Capture the cell that displays the provided text and extract its (X, Y) central coordinate. 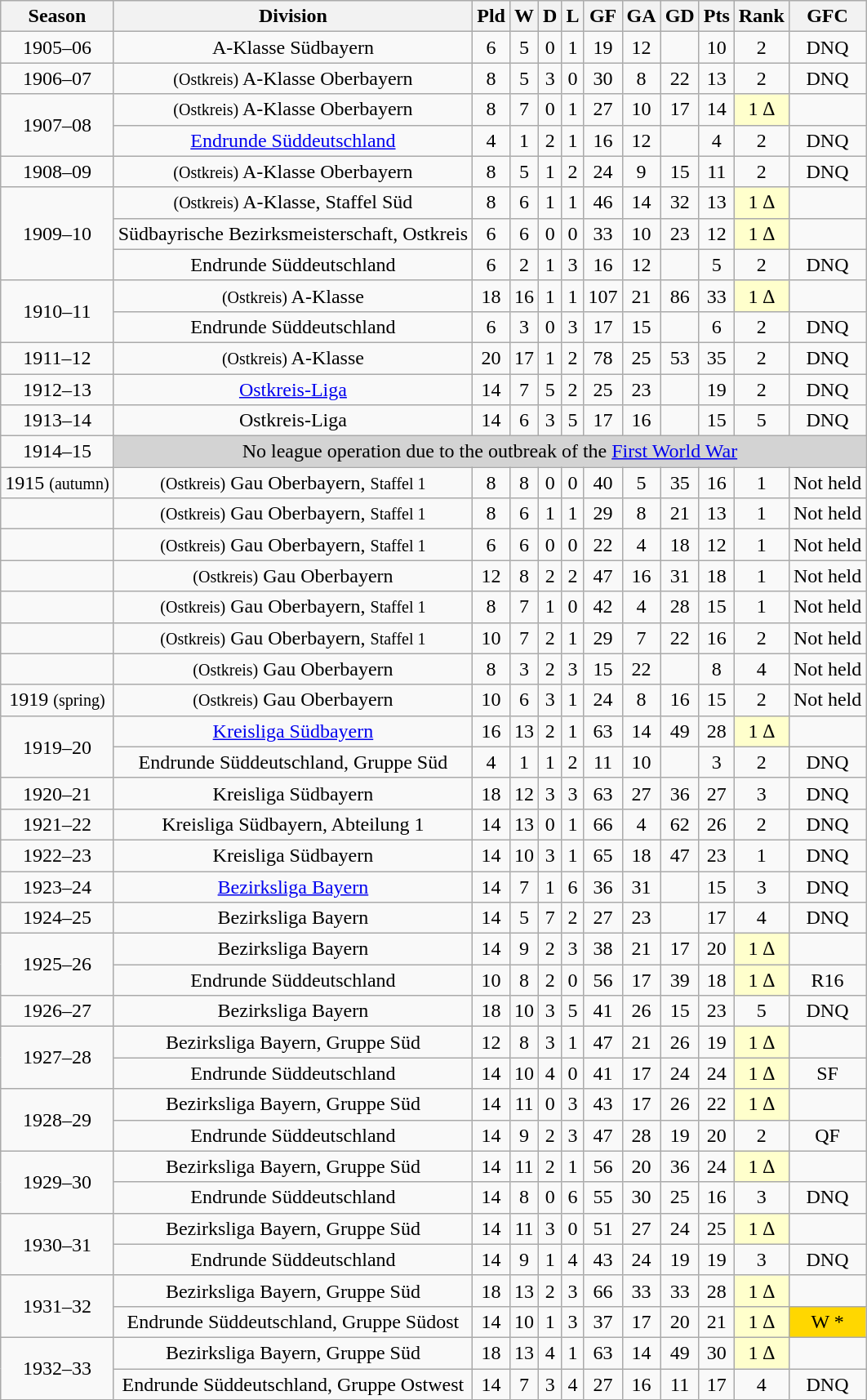
1926–27 (57, 1011)
1932–33 (57, 1368)
Rank (761, 16)
1930–31 (57, 1244)
Südbayrische Bezirksmeisterschaft, Ostkreis (293, 234)
1907–08 (57, 125)
1919–20 (57, 747)
1910–11 (57, 311)
QF (827, 1135)
Division (293, 16)
No league operation due to the outbreak of the First World War (490, 452)
1924–25 (57, 918)
Kreisliga Südbayern, Abteilung 1 (293, 824)
1912–13 (57, 390)
38 (602, 949)
1922–23 (57, 855)
55 (602, 1197)
86 (679, 296)
1915 (autumn) (57, 483)
GF (602, 16)
32 (679, 203)
W (524, 16)
1931–32 (57, 1306)
1906–07 (57, 78)
Season (57, 16)
GFC (827, 16)
1913–14 (57, 421)
1920–21 (57, 793)
1908–09 (57, 172)
GD (679, 16)
Endrunde Süddeutschland, Gruppe Südost (293, 1322)
1905–06 (57, 47)
A-Klasse Südbayern (293, 47)
40 (602, 483)
W * (827, 1322)
65 (602, 855)
1925–26 (57, 965)
Pts (717, 16)
Pld (491, 16)
1919 (spring) (57, 700)
1929–30 (57, 1182)
39 (679, 980)
D (550, 16)
42 (602, 607)
46 (602, 203)
62 (679, 824)
51 (602, 1228)
Endrunde Süddeutschland, Gruppe Süd (293, 762)
1923–24 (57, 886)
(Ostkreis) A-Klasse, Staffel Süd (293, 203)
37 (602, 1322)
L (573, 16)
Endrunde Süddeutschland, Gruppe Ostwest (293, 1384)
1909–10 (57, 234)
SF (827, 1073)
1927–28 (57, 1058)
1911–12 (57, 358)
107 (602, 296)
53 (679, 358)
1921–22 (57, 824)
78 (602, 358)
1928–29 (57, 1120)
R16 (827, 980)
1914–15 (57, 452)
GA (642, 16)
